Provide the [x, y] coordinate of the cell's center where the given text is located.  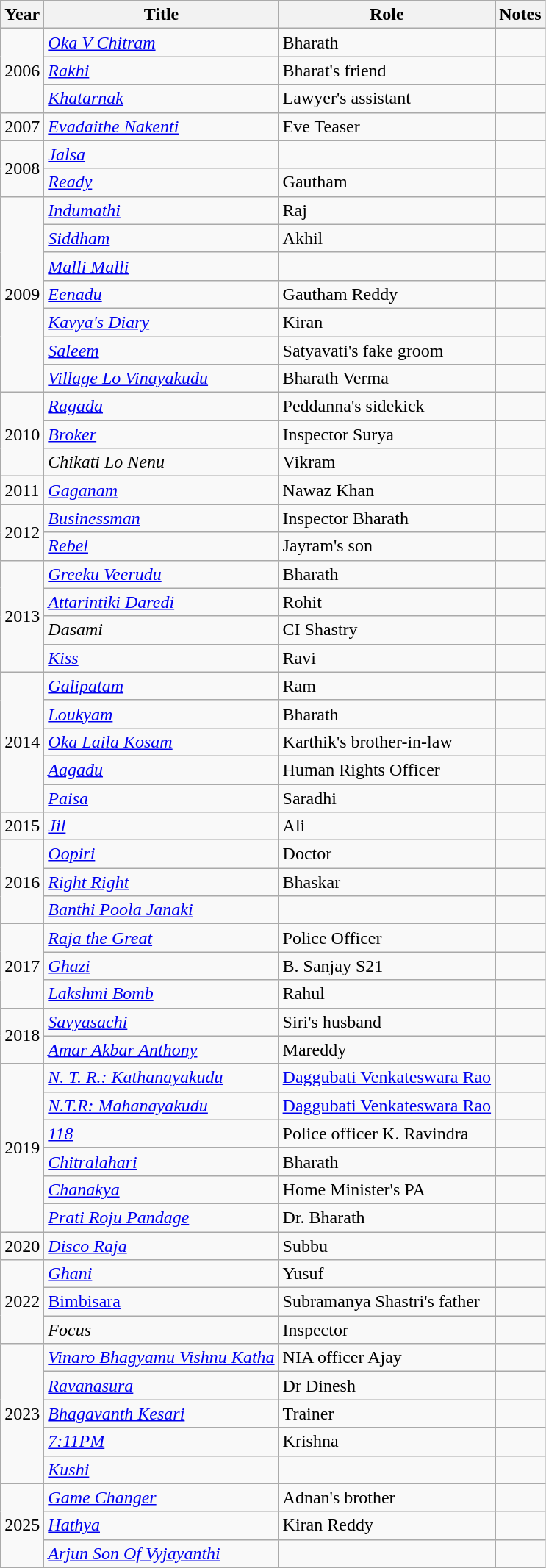
Siddham [162, 238]
2011 [22, 490]
Savyasachi [162, 1022]
Saradhi [387, 798]
Inspector Surya [387, 434]
2016 [22, 882]
Oka V Chitram [162, 43]
Notes [520, 15]
Jil [162, 826]
Dasami [162, 630]
Banthi Poola Janaki [162, 910]
Karthik's brother-in-law [387, 742]
Bimbisara [162, 1302]
2007 [22, 126]
Eenadu [162, 294]
Subbu [387, 1246]
Chanakya [162, 1189]
2025 [22, 1525]
Yusuf [387, 1274]
Adnan's brother [387, 1497]
Human Rights Officer [387, 770]
Raja the Great [162, 938]
Right Right [162, 882]
Khatarnak [162, 99]
Inspector [387, 1330]
2008 [22, 168]
Jayram's son [387, 546]
2014 [22, 742]
Role [387, 15]
2013 [22, 616]
Ravanasura [162, 1386]
Businessman [162, 518]
Nawaz Khan [387, 490]
Hathya [162, 1525]
Ghazi [162, 966]
Eve Teaser [387, 126]
Ready [162, 182]
Kavya's Diary [162, 322]
Ram [387, 686]
Jalsa [162, 154]
Focus [162, 1330]
Bhagavanth Kesari [162, 1414]
Lakshmi Bomb [162, 994]
Malli Malli [162, 266]
Dr. Bharath [387, 1217]
2023 [22, 1414]
NIA officer Ajay [387, 1358]
Akhil [387, 238]
Rakhi [162, 71]
Chikati Lo Nenu [162, 462]
Ghani [162, 1274]
Lawyer's assistant [387, 99]
2022 [22, 1302]
Chitralahari [162, 1161]
Krishna [387, 1442]
Broker [162, 434]
Bhaskar [387, 882]
2010 [22, 434]
7:11PM [162, 1442]
Mareddy [387, 1050]
118 [162, 1134]
Oopiri [162, 854]
Attarintiki Daredi [162, 602]
N.T.R: Mahanayakudu [162, 1106]
Saleem [162, 351]
CI Shastry [387, 630]
Evadaithe Nakenti [162, 126]
Loukyam [162, 714]
Ali [387, 826]
Trainer [387, 1414]
Disco Raja [162, 1246]
Inspector Bharath [387, 518]
2020 [22, 1246]
Vikram [387, 462]
2006 [22, 71]
Siri's husband [387, 1022]
Rebel [162, 546]
Kushi [162, 1469]
Indumathi [162, 210]
Galipatam [162, 686]
Kiran [387, 322]
Satyavati's fake groom [387, 351]
Bharat's friend [387, 71]
Amar Akbar Anthony [162, 1050]
Vinaro Bhagyamu Vishnu Katha [162, 1358]
Oka Laila Kosam [162, 742]
Year [22, 15]
Ragada [162, 407]
Game Changer [162, 1497]
B. Sanjay S21 [387, 966]
Prati Roju Pandage [162, 1217]
2018 [22, 1036]
N. T. R.: Kathanayakudu [162, 1078]
Arjun Son Of Vyjayanthi [162, 1553]
Aagadu [162, 770]
Kiss [162, 658]
2017 [22, 966]
Rohit [387, 602]
Dr Dinesh [387, 1386]
Ravi [387, 658]
Greeku Veerudu [162, 574]
Village Lo Vinayakudu [162, 379]
2015 [22, 826]
Home Minister's PA [387, 1189]
Title [162, 15]
2012 [22, 532]
Police officer K. Ravindra [387, 1134]
Gaganam [162, 490]
Raj [387, 210]
Police Officer [387, 938]
Kiran Reddy [387, 1525]
Gautham Reddy [387, 294]
Gautham [387, 182]
Bharath Verma [387, 379]
2019 [22, 1148]
2009 [22, 294]
Subramanya Shastri's father [387, 1302]
Rahul [387, 994]
Doctor [387, 854]
Peddanna's sidekick [387, 407]
Paisa [162, 798]
